Determine the (X, Y) coordinate at the center of the cell enclosing the given text.  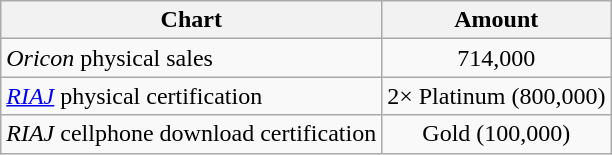
Amount (496, 20)
Chart (192, 20)
Gold (100,000) (496, 134)
714,000 (496, 58)
Oricon physical sales (192, 58)
2× Platinum (800,000) (496, 96)
RIAJ physical certification (192, 96)
RIAJ cellphone download certification (192, 134)
